Pinpoint the cell where the given text exists, returning its [x, y] midpoint coordinate. 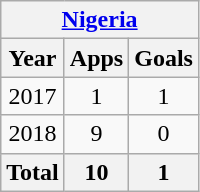
Year [33, 58]
10 [96, 172]
2017 [33, 96]
0 [164, 134]
Nigeria [100, 20]
9 [96, 134]
2018 [33, 134]
Goals [164, 58]
Apps [96, 58]
Total [33, 172]
